Locate the cell with the specified text and output its (X, Y) center coordinate. 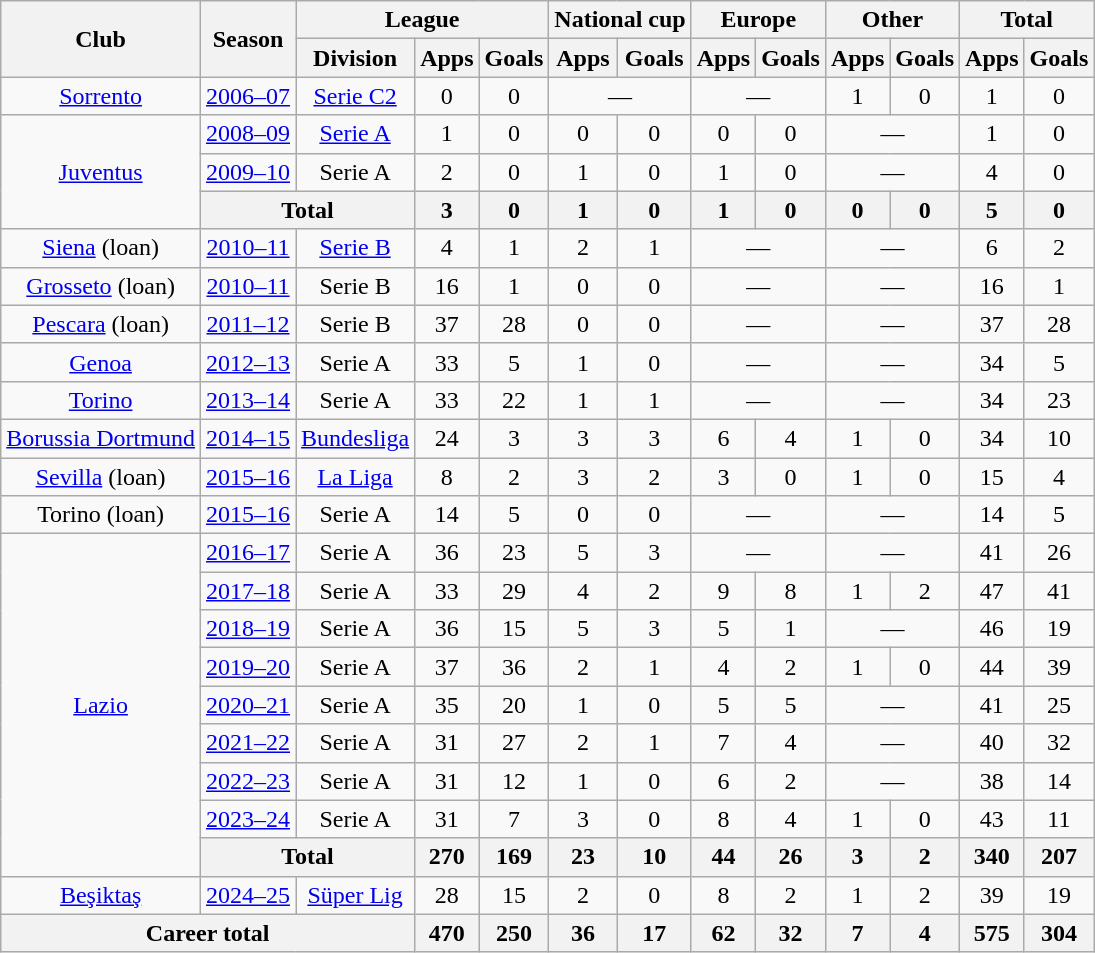
12 (514, 781)
Torino (loan) (101, 515)
169 (514, 857)
2021–22 (248, 743)
Torino (101, 400)
304 (1059, 933)
Genoa (101, 362)
62 (723, 933)
47 (992, 591)
La Liga (356, 477)
2014–15 (248, 438)
2019–20 (248, 667)
Other (892, 20)
2018–19 (248, 629)
Süper Lig (356, 895)
Sevilla (loan) (101, 477)
24 (447, 438)
2011–12 (248, 324)
2009–10 (248, 172)
2013–14 (248, 400)
2023–24 (248, 819)
Grosseto (loan) (101, 286)
575 (992, 933)
470 (447, 933)
2006–07 (248, 96)
46 (992, 629)
9 (723, 591)
40 (992, 743)
Siena (loan) (101, 248)
2012–13 (248, 362)
2022–23 (248, 781)
Europe (758, 20)
207 (1059, 857)
340 (992, 857)
Division (356, 58)
Beşiktaş (101, 895)
2020–21 (248, 705)
38 (992, 781)
22 (514, 400)
27 (514, 743)
Bundesliga (356, 438)
17 (654, 933)
25 (1059, 705)
35 (447, 705)
Career total (208, 933)
Juventus (101, 172)
270 (447, 857)
Pescara (loan) (101, 324)
Season (248, 39)
11 (1059, 819)
National cup (620, 20)
2008–09 (248, 134)
2017–18 (248, 591)
20 (514, 705)
29 (514, 591)
Sorrento (101, 96)
Borussia Dortmund (101, 438)
Lazio (101, 706)
250 (514, 933)
Club (101, 39)
League (422, 20)
2016–17 (248, 553)
2024–25 (248, 895)
Serie C2 (356, 96)
43 (992, 819)
